Provide the [X, Y] coordinate of the cell's center where the given text is located.  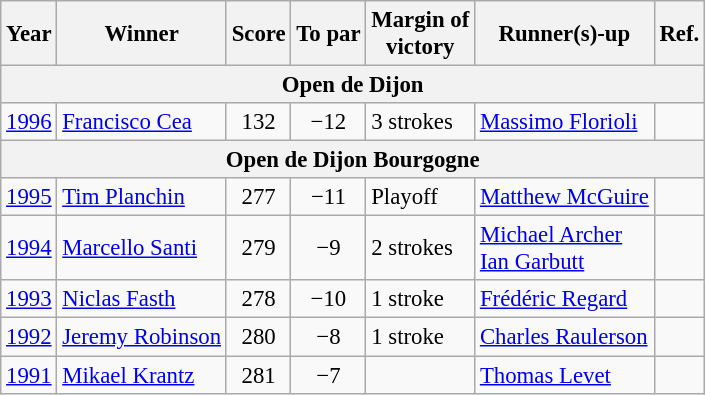
Francisco Cea [142, 122]
280 [258, 337]
1991 [29, 375]
Thomas Levet [565, 375]
132 [258, 122]
Matthew McGuire [565, 197]
Frédéric Regard [565, 299]
1996 [29, 122]
277 [258, 197]
Ref. [679, 34]
−7 [328, 375]
Open de Dijon Bourgogne [353, 160]
Massimo Florioli [565, 122]
Jeremy Robinson [142, 337]
−11 [328, 197]
279 [258, 248]
Mikael Krantz [142, 375]
278 [258, 299]
−12 [328, 122]
1992 [29, 337]
−9 [328, 248]
Margin ofvictory [420, 34]
Playoff [420, 197]
Runner(s)-up [565, 34]
Charles Raulerson [565, 337]
1994 [29, 248]
281 [258, 375]
Niclas Fasth [142, 299]
Open de Dijon [353, 85]
Tim Planchin [142, 197]
To par [328, 34]
1995 [29, 197]
1993 [29, 299]
−8 [328, 337]
3 strokes [420, 122]
Marcello Santi [142, 248]
2 strokes [420, 248]
−10 [328, 299]
Score [258, 34]
Winner [142, 34]
Michael Archer Ian Garbutt [565, 248]
Year [29, 34]
